For the text-containing cell, return its midpoint in [x, y] coordinate format. 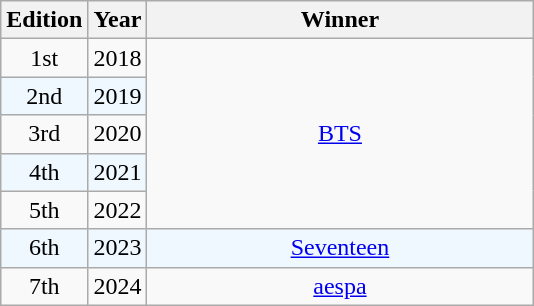
3rd [44, 134]
1st [44, 58]
2nd [44, 96]
2023 [118, 248]
Year [118, 20]
aespa [340, 286]
Seventeen [340, 248]
2018 [118, 58]
2019 [118, 96]
2022 [118, 210]
Edition [44, 20]
BTS [340, 134]
4th [44, 172]
2024 [118, 286]
2021 [118, 172]
Winner [340, 20]
7th [44, 286]
6th [44, 248]
5th [44, 210]
2020 [118, 134]
